Return the (X, Y) coordinate for the center point of the cell that contains the specified text.  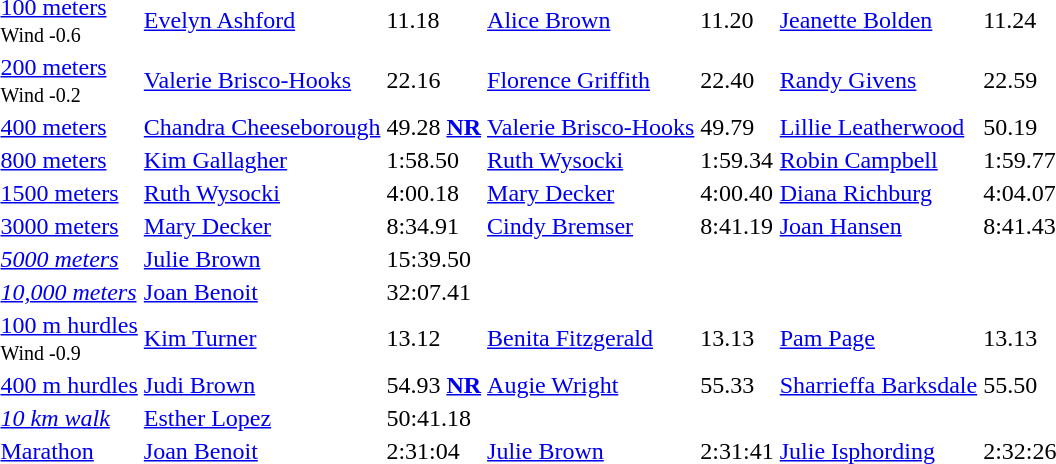
22.40 (737, 80)
Augie Wright (591, 385)
Lillie Leatherwood (878, 127)
49.79 (737, 127)
55.33 (737, 385)
Joan Benoit (262, 292)
4:00.18 (434, 193)
Joan Hansen (878, 226)
54.93 NR (434, 385)
Pam Page (878, 338)
Robin Campbell (878, 160)
Randy Givens (878, 80)
Florence Griffith (591, 80)
Judi Brown (262, 385)
Diana Richburg (878, 193)
4:00.40 (737, 193)
Esther Lopez (262, 418)
8:41.19 (737, 226)
13.13 (737, 338)
1:59.34 (737, 160)
Kim Turner (262, 338)
50:41.18 (434, 418)
Cindy Bremser (591, 226)
Sharrieffa Barksdale (878, 385)
Benita Fitzgerald (591, 338)
49.28 NR (434, 127)
Chandra Cheeseborough (262, 127)
22.16 (434, 80)
13.12 (434, 338)
Kim Gallagher (262, 160)
Julie Brown (262, 259)
15:39.50 (434, 259)
1:58.50 (434, 160)
32:07.41 (434, 292)
8:34.91 (434, 226)
